Pinpoint the cell where the given text exists, returning its (X, Y) midpoint coordinate. 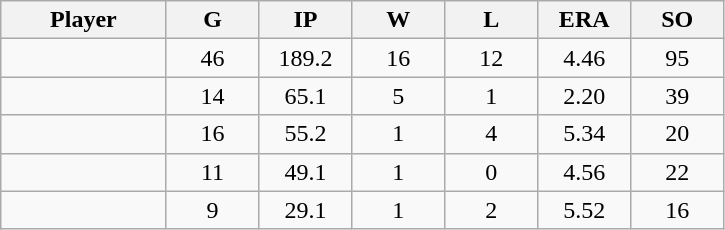
W (398, 20)
4.46 (584, 58)
G (212, 20)
4.56 (584, 172)
Player (84, 20)
9 (212, 210)
49.1 (306, 172)
5.34 (584, 134)
4 (492, 134)
39 (678, 96)
55.2 (306, 134)
95 (678, 58)
5.52 (584, 210)
2 (492, 210)
11 (212, 172)
5 (398, 96)
29.1 (306, 210)
14 (212, 96)
IP (306, 20)
ERA (584, 20)
46 (212, 58)
L (492, 20)
22 (678, 172)
189.2 (306, 58)
0 (492, 172)
12 (492, 58)
SO (678, 20)
2.20 (584, 96)
65.1 (306, 96)
20 (678, 134)
